Scan for the cell matching the given text and deliver its [X, Y] coordinate at center. 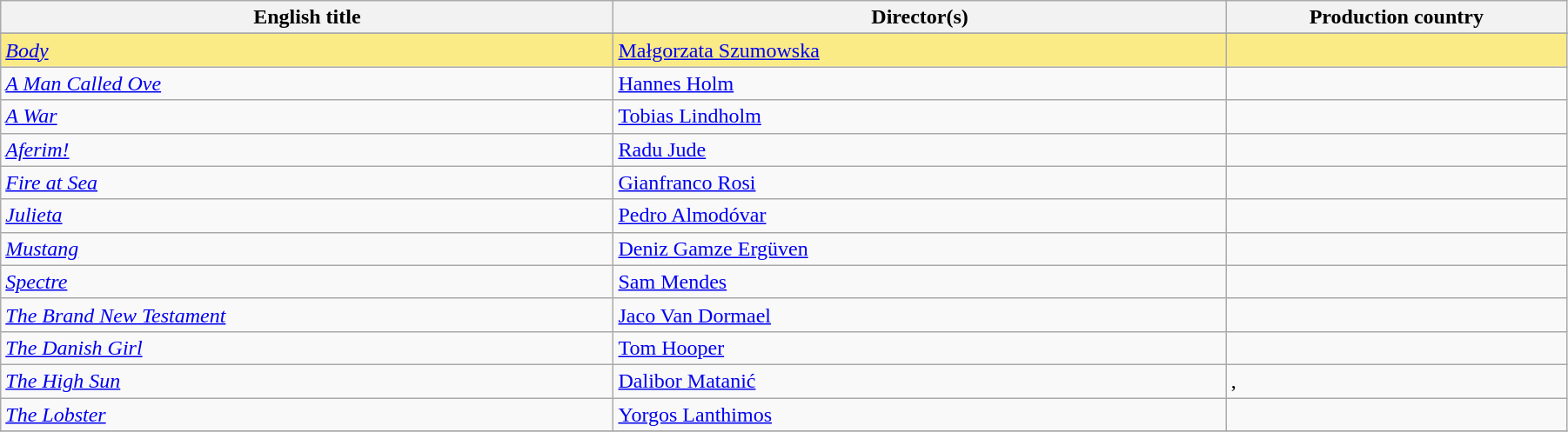
The High Sun [307, 381]
A War [307, 116]
Tobias Lindholm [920, 116]
The Lobster [307, 415]
Tom Hooper [920, 348]
Julieta [307, 216]
Gianfranco Rosi [920, 183]
Mustang [307, 249]
, [1396, 381]
Dalibor Matanić [920, 381]
Yorgos Lanthimos [920, 415]
Jaco Van Dormael [920, 315]
The Danish Girl [307, 348]
Radu Jude [920, 150]
Fire at Sea [307, 183]
Deniz Gamze Ergüven [920, 249]
Spectre [307, 282]
Aferim! [307, 150]
Pedro Almodóvar [920, 216]
Małgorzata Szumowska [920, 50]
Director(s) [920, 17]
Hannes Holm [920, 83]
A Man Called Ove [307, 83]
English title [307, 17]
Production country [1396, 17]
Sam Mendes [920, 282]
Body [307, 50]
The Brand New Testament [307, 315]
